Return the (x, y) coordinate for the center point of the cell that contains the specified text.  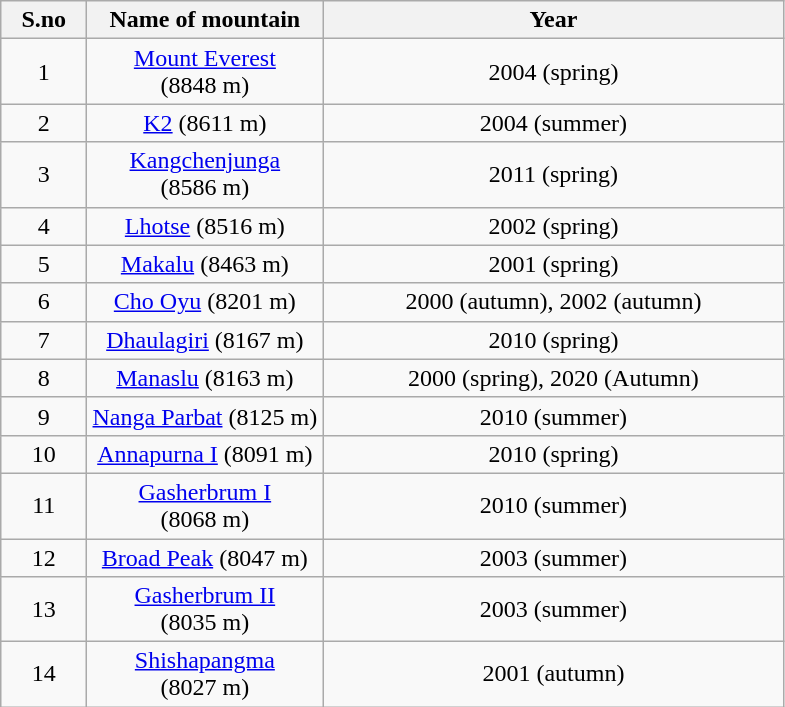
Nanga Parbat (8125 m) (205, 416)
13 (44, 610)
2002 (spring) (554, 226)
5 (44, 264)
Manaslu (8163 m) (205, 378)
10 (44, 454)
6 (44, 302)
K2 (8611 m) (205, 123)
8 (44, 378)
Gasherbrum II (8035 m) (205, 610)
2001 (autumn) (554, 674)
2001 (spring) (554, 264)
9 (44, 416)
Year (554, 20)
Dhaulagiri (8167 m) (205, 340)
Makalu (8463 m) (205, 264)
12 (44, 557)
2011 (spring) (554, 174)
3 (44, 174)
2000 (spring), 2020 (Autumn) (554, 378)
2004 (spring) (554, 72)
Mount Everest (8848 m) (205, 72)
14 (44, 674)
Shishapangma (8027 m) (205, 674)
7 (44, 340)
Name of mountain (205, 20)
Annapurna I (8091 m) (205, 454)
Lhotse (8516 m) (205, 226)
2 (44, 123)
11 (44, 506)
2000 (autumn), 2002 (autumn) (554, 302)
Cho Oyu (8201 m) (205, 302)
4 (44, 226)
Broad Peak (8047 m) (205, 557)
1 (44, 72)
2004 (summer) (554, 123)
S.no (44, 20)
Kangchenjunga (8586 m) (205, 174)
Gasherbrum I (8068 m) (205, 506)
